For the text-containing cell, return its midpoint in (X, Y) coordinate format. 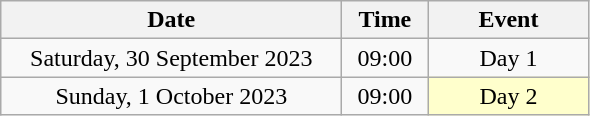
Day 1 (508, 58)
Day 2 (508, 96)
Saturday, 30 September 2023 (172, 58)
Event (508, 20)
Sunday, 1 October 2023 (172, 96)
Time (385, 20)
Date (172, 20)
